Search for the cell housing the specified text and yield its [X, Y] center coordinate. 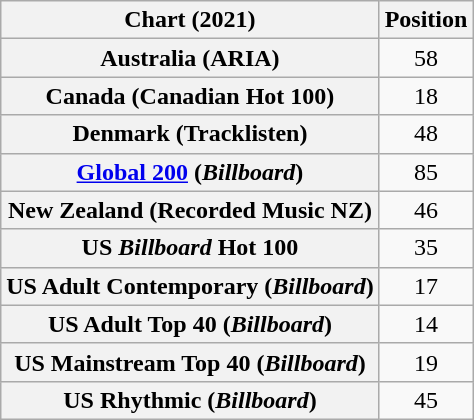
Chart (2021) [190, 20]
Denmark (Tracklisten) [190, 134]
US Adult Top 40 (Billboard) [190, 324]
New Zealand (Recorded Music NZ) [190, 210]
45 [426, 400]
Australia (ARIA) [190, 58]
48 [426, 134]
Canada (Canadian Hot 100) [190, 96]
US Adult Contemporary (Billboard) [190, 286]
35 [426, 248]
18 [426, 96]
US Rhythmic (Billboard) [190, 400]
US Billboard Hot 100 [190, 248]
58 [426, 58]
US Mainstream Top 40 (Billboard) [190, 362]
46 [426, 210]
Position [426, 20]
17 [426, 286]
14 [426, 324]
Global 200 (Billboard) [190, 172]
19 [426, 362]
85 [426, 172]
